Scan for the cell matching the given text and deliver its (X, Y) coordinate at center. 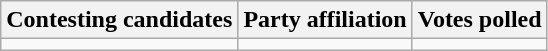
Votes polled (480, 20)
Party affiliation (325, 20)
Contesting candidates (120, 20)
